Pinpoint the cell where the given text exists, returning its [x, y] midpoint coordinate. 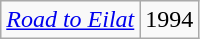
1994 [170, 20]
Road to Eilat [70, 20]
